Find where the given text appears and provide that cell's center as (x, y) coordinate. 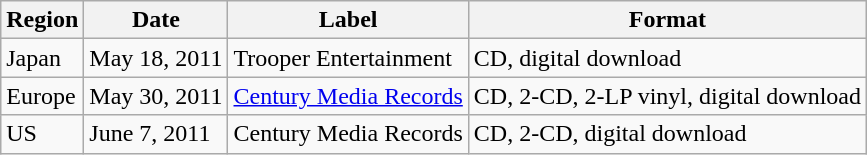
Trooper Entertainment (348, 58)
CD, 2-CD, 2-LP vinyl, digital download (667, 96)
Japan (42, 58)
Date (156, 20)
CD, digital download (667, 58)
Region (42, 20)
May 18, 2011 (156, 58)
June 7, 2011 (156, 134)
May 30, 2011 (156, 96)
Europe (42, 96)
Format (667, 20)
CD, 2-CD, digital download (667, 134)
US (42, 134)
Label (348, 20)
